Scan for the cell matching the given text and deliver its [x, y] coordinate at center. 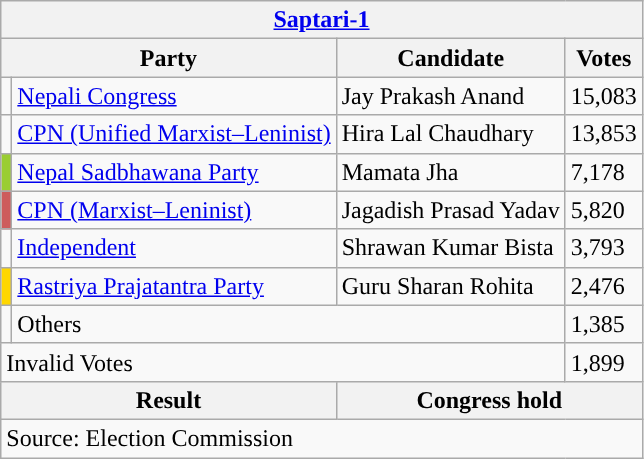
Rastriya Prajatantra Party [174, 286]
CPN (Marxist–Leninist) [174, 210]
Source: Election Commission [322, 438]
Shrawan Kumar Bista [450, 248]
CPN (Unified Marxist–Leninist) [174, 134]
Others [288, 324]
1,899 [604, 362]
13,853 [604, 134]
15,083 [604, 96]
2,476 [604, 286]
Jagadish Prasad Yadav [450, 210]
5,820 [604, 210]
Jay Prakash Anand [450, 96]
Hira Lal Chaudhary [450, 134]
Party [168, 58]
Guru Sharan Rohita [450, 286]
3,793 [604, 248]
Congress hold [489, 400]
Result [168, 400]
Nepali Congress [174, 96]
7,178 [604, 172]
Mamata Jha [450, 172]
Invalid Votes [283, 362]
1,385 [604, 324]
Candidate [450, 58]
Independent [174, 248]
Nepal Sadbhawana Party [174, 172]
Saptari-1 [322, 20]
Votes [604, 58]
